For the text-containing cell, return its midpoint in (X, Y) coordinate format. 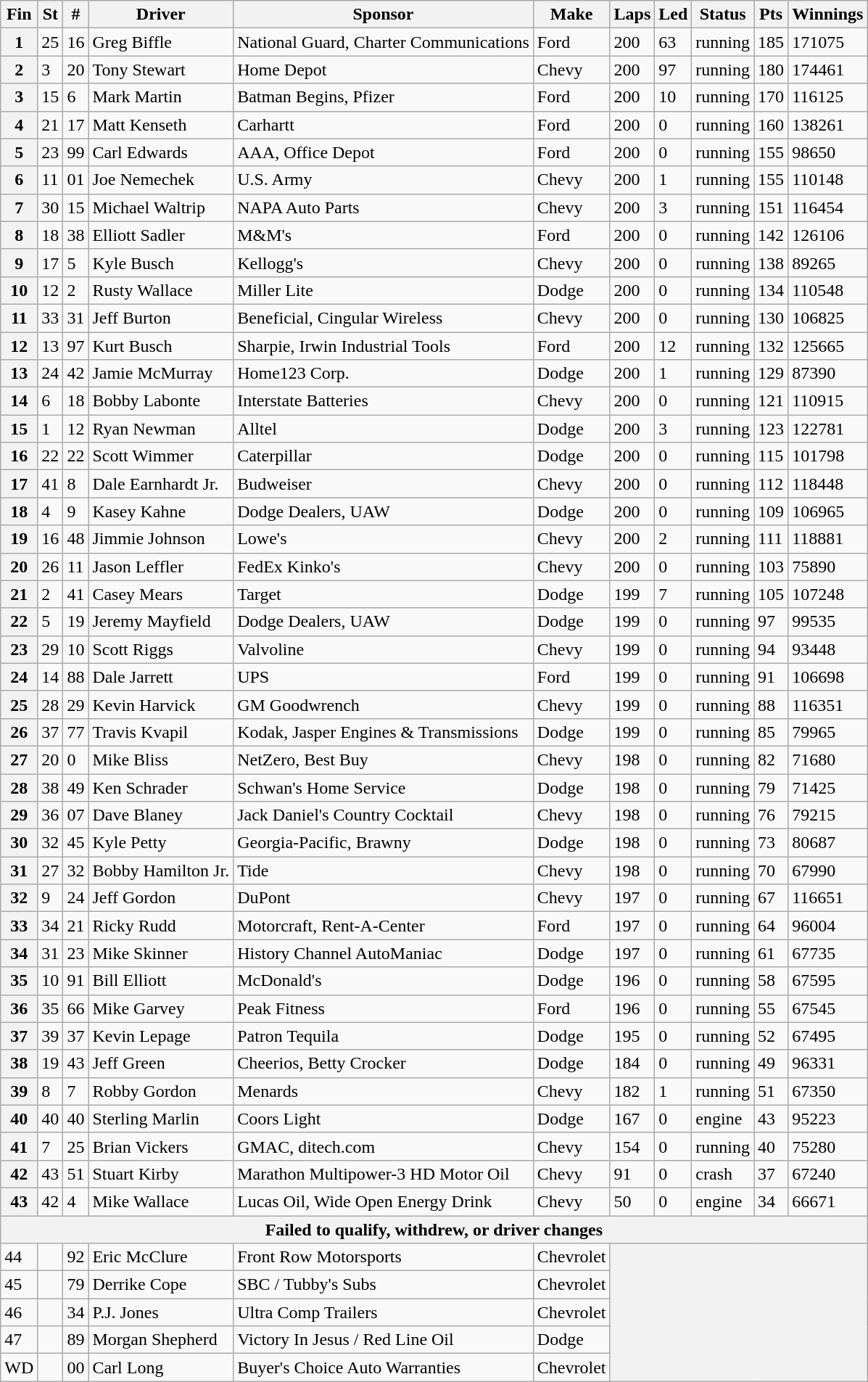
Beneficial, Cingular Wireless (384, 318)
Alltel (384, 429)
Ryan Newman (161, 429)
95223 (828, 1119)
Brian Vickers (161, 1146)
105 (772, 594)
123 (772, 429)
Ultra Comp Trailers (384, 1312)
160 (772, 125)
129 (772, 374)
Home Depot (384, 70)
Mike Wallace (161, 1201)
67495 (828, 1036)
118881 (828, 539)
P.J. Jones (161, 1312)
Jeff Burton (161, 318)
75890 (828, 567)
Home123 Corp. (384, 374)
61 (772, 953)
GM Goodwrench (384, 704)
Motorcraft, Rent-A-Center (384, 926)
130 (772, 318)
Greg Biffle (161, 42)
107248 (828, 594)
89 (75, 1340)
96331 (828, 1064)
Carhartt (384, 125)
Marathon Multipower-3 HD Motor Oil (384, 1174)
Sterling Marlin (161, 1119)
Tony Stewart (161, 70)
Ricky Rudd (161, 926)
Mark Martin (161, 97)
151 (772, 207)
115 (772, 456)
Eric McClure (161, 1257)
Jimmie Johnson (161, 539)
Sharpie, Irwin Industrial Tools (384, 346)
79965 (828, 732)
125665 (828, 346)
77 (75, 732)
Robby Gordon (161, 1091)
170 (772, 97)
UPS (384, 677)
126106 (828, 235)
Stuart Kirby (161, 1174)
44 (19, 1257)
Jack Daniel's Country Cocktail (384, 815)
70 (772, 871)
109 (772, 511)
McDonald's (384, 981)
67595 (828, 981)
Laps (632, 15)
Jeff Gordon (161, 898)
Matt Kenseth (161, 125)
75280 (828, 1146)
07 (75, 815)
Jeff Green (161, 1064)
Jeremy Mayfield (161, 622)
184 (632, 1064)
Led (673, 15)
Fin (19, 15)
Derrike Cope (161, 1285)
171075 (828, 42)
92 (75, 1257)
Cheerios, Betty Crocker (384, 1064)
Caterpillar (384, 456)
Patron Tequila (384, 1036)
Morgan Shepherd (161, 1340)
167 (632, 1119)
48 (75, 539)
Valvoline (384, 649)
185 (772, 42)
Interstate Batteries (384, 401)
106698 (828, 677)
154 (632, 1146)
Status (723, 15)
Kasey Kahne (161, 511)
111 (772, 539)
99 (75, 152)
67545 (828, 1008)
71680 (828, 760)
Pts (772, 15)
M&M's (384, 235)
116651 (828, 898)
Batman Begins, Pfizer (384, 97)
Mike Garvey (161, 1008)
FedEx Kinko's (384, 567)
Kurt Busch (161, 346)
St (51, 15)
Bobby Labonte (161, 401)
58 (772, 981)
National Guard, Charter Communications (384, 42)
73 (772, 843)
66671 (828, 1201)
76 (772, 815)
116351 (828, 704)
46 (19, 1312)
01 (75, 180)
Driver (161, 15)
106825 (828, 318)
79215 (828, 815)
Kevin Lepage (161, 1036)
Miller Lite (384, 290)
Make (571, 15)
Menards (384, 1091)
U.S. Army (384, 180)
Scott Riggs (161, 649)
NAPA Auto Parts (384, 207)
Casey Mears (161, 594)
Kevin Harvick (161, 704)
134 (772, 290)
110148 (828, 180)
NetZero, Best Buy (384, 760)
Dave Blaney (161, 815)
67350 (828, 1091)
Dale Earnhardt Jr. (161, 484)
Failed to qualify, withdrew, or driver changes (434, 1230)
110915 (828, 401)
71425 (828, 787)
Winnings (828, 15)
Bill Elliott (161, 981)
138 (772, 263)
SBC / Tubby's Subs (384, 1285)
106965 (828, 511)
crash (723, 1174)
93448 (828, 649)
96004 (828, 926)
101798 (828, 456)
Sponsor (384, 15)
Dale Jarrett (161, 677)
Lucas Oil, Wide Open Energy Drink (384, 1201)
50 (632, 1201)
180 (772, 70)
67 (772, 898)
Lowe's (384, 539)
Elliott Sadler (161, 235)
Scott Wimmer (161, 456)
116125 (828, 97)
DuPont (384, 898)
121 (772, 401)
Kodak, Jasper Engines & Transmissions (384, 732)
116454 (828, 207)
122781 (828, 429)
00 (75, 1367)
63 (673, 42)
Mike Skinner (161, 953)
142 (772, 235)
Kyle Petty (161, 843)
Michael Waltrip (161, 207)
94 (772, 649)
Peak Fitness (384, 1008)
66 (75, 1008)
112 (772, 484)
Carl Edwards (161, 152)
Front Row Motorsports (384, 1257)
GMAC, ditech.com (384, 1146)
Joe Nemechek (161, 180)
Victory In Jesus / Red Line Oil (384, 1340)
80687 (828, 843)
85 (772, 732)
Ken Schrader (161, 787)
Target (384, 594)
Mike Bliss (161, 760)
Tide (384, 871)
55 (772, 1008)
Budweiser (384, 484)
Coors Light (384, 1119)
174461 (828, 70)
Kyle Busch (161, 263)
67240 (828, 1174)
118448 (828, 484)
98650 (828, 152)
67735 (828, 953)
Buyer's Choice Auto Warranties (384, 1367)
182 (632, 1091)
Kellogg's (384, 263)
Bobby Hamilton Jr. (161, 871)
WD (19, 1367)
Georgia-Pacific, Brawny (384, 843)
103 (772, 567)
History Channel AutoManiac (384, 953)
52 (772, 1036)
# (75, 15)
Jamie McMurray (161, 374)
64 (772, 926)
Carl Long (161, 1367)
99535 (828, 622)
Travis Kvapil (161, 732)
47 (19, 1340)
110548 (828, 290)
Schwan's Home Service (384, 787)
195 (632, 1036)
82 (772, 760)
89265 (828, 263)
87390 (828, 374)
Rusty Wallace (161, 290)
Jason Leffler (161, 567)
138261 (828, 125)
67990 (828, 871)
132 (772, 346)
AAA, Office Depot (384, 152)
